Detect which cell encompasses the target text, then output its (x, y) center coordinate. 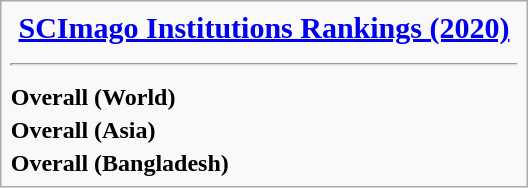
Overall (Asia) (259, 131)
SCImago Institutions Rankings (2020) (264, 28)
Overall (World) (259, 98)
Overall (Bangladesh) (259, 164)
